Find where the given text appears and provide that cell's center as (X, Y) coordinate. 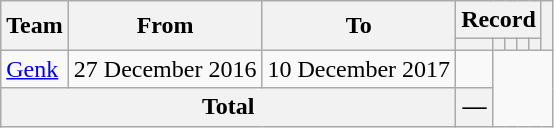
To (359, 26)
Record (499, 20)
Total (228, 107)
— (475, 107)
From (165, 26)
Team (35, 26)
Genk (35, 69)
27 December 2016 (165, 69)
10 December 2017 (359, 69)
